Detect which cell encompasses the target text, then output its [x, y] center coordinate. 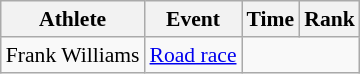
Time [271, 19]
Frank Williams [73, 55]
Event [194, 19]
Athlete [73, 19]
Rank [330, 19]
Road race [194, 55]
